Pinpoint the cell where the given text exists, returning its [x, y] midpoint coordinate. 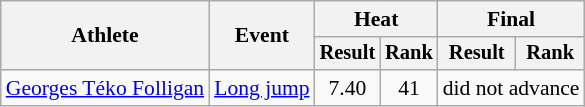
Heat [376, 19]
41 [409, 88]
Final [512, 19]
Event [262, 36]
Georges Téko Folligan [105, 88]
did not advance [512, 88]
7.40 [348, 88]
Athlete [105, 36]
Long jump [262, 88]
